Return [x, y] of the center of cell containing provided text 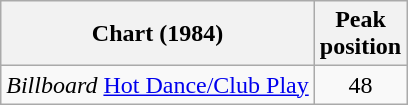
Chart (1984) [158, 34]
Billboard Hot Dance/Club Play [158, 85]
48 [360, 85]
Peakposition [360, 34]
